Output the [x, y] coordinate of the center of the cell containing the given text.  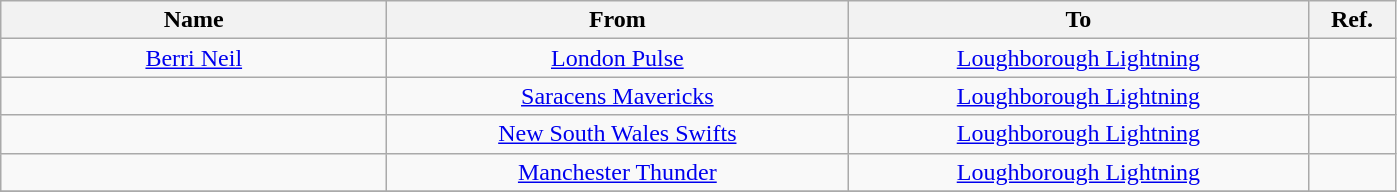
To [1078, 20]
New South Wales Swifts [618, 134]
Manchester Thunder [618, 172]
London Pulse [618, 58]
From [618, 20]
Berri Neil [194, 58]
Ref. [1352, 20]
Saracens Mavericks [618, 96]
Name [194, 20]
